Determine the [X, Y] coordinate at the center of the cell enclosing the given text.  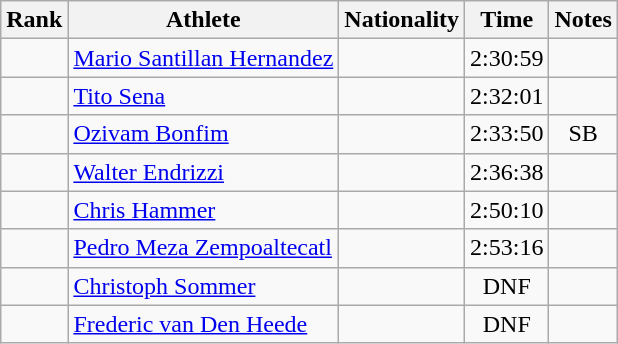
Athlete [204, 20]
Time [507, 20]
2:30:59 [507, 58]
Pedro Meza Zempoaltecatl [204, 248]
2:53:16 [507, 248]
Chris Hammer [204, 210]
Notes [583, 20]
Tito Sena [204, 96]
Walter Endrizzi [204, 172]
2:50:10 [507, 210]
2:33:50 [507, 134]
2:32:01 [507, 96]
Mario Santillan Hernandez [204, 58]
2:36:38 [507, 172]
Nationality [402, 20]
Christoph Sommer [204, 286]
Rank [34, 20]
Frederic van Den Heede [204, 324]
SB [583, 134]
Ozivam Bonfim [204, 134]
